Search for the cell housing the specified text and yield its [X, Y] center coordinate. 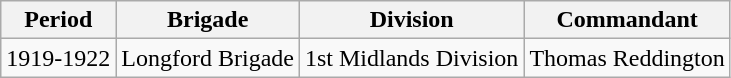
1st Midlands Division [411, 58]
Period [58, 20]
Thomas Reddington [627, 58]
Brigade [208, 20]
Commandant [627, 20]
Longford Brigade [208, 58]
Division [411, 20]
1919-1922 [58, 58]
